Locate the cell with the specified text and output its [X, Y] center coordinate. 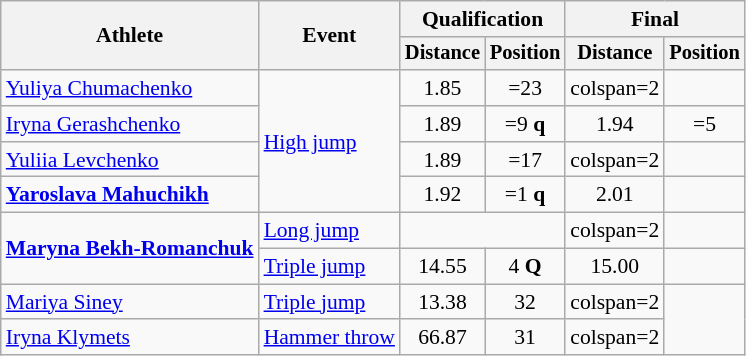
Hammer throw [330, 338]
2.01 [614, 195]
Iryna Klymets [130, 338]
14.55 [442, 267]
=5 [704, 124]
32 [525, 302]
Final [654, 19]
1.92 [442, 195]
Yaroslava Mahuchikh [130, 195]
=23 [525, 88]
4 Q [525, 267]
=17 [525, 160]
15.00 [614, 267]
Athlete [130, 36]
Yuliya Chumachenko [130, 88]
=9 q [525, 124]
=1 q [525, 195]
66.87 [442, 338]
Maryna Bekh-Romanchuk [130, 248]
Event [330, 36]
31 [525, 338]
High jump [330, 141]
13.38 [442, 302]
Mariya Siney [130, 302]
Long jump [330, 231]
1.85 [442, 88]
Iryna Gerashchenko [130, 124]
Qualification [482, 19]
Yuliia Levchenko [130, 160]
1.94 [614, 124]
